Identify which cell holds the provided text, then report its [X, Y] central coordinate. 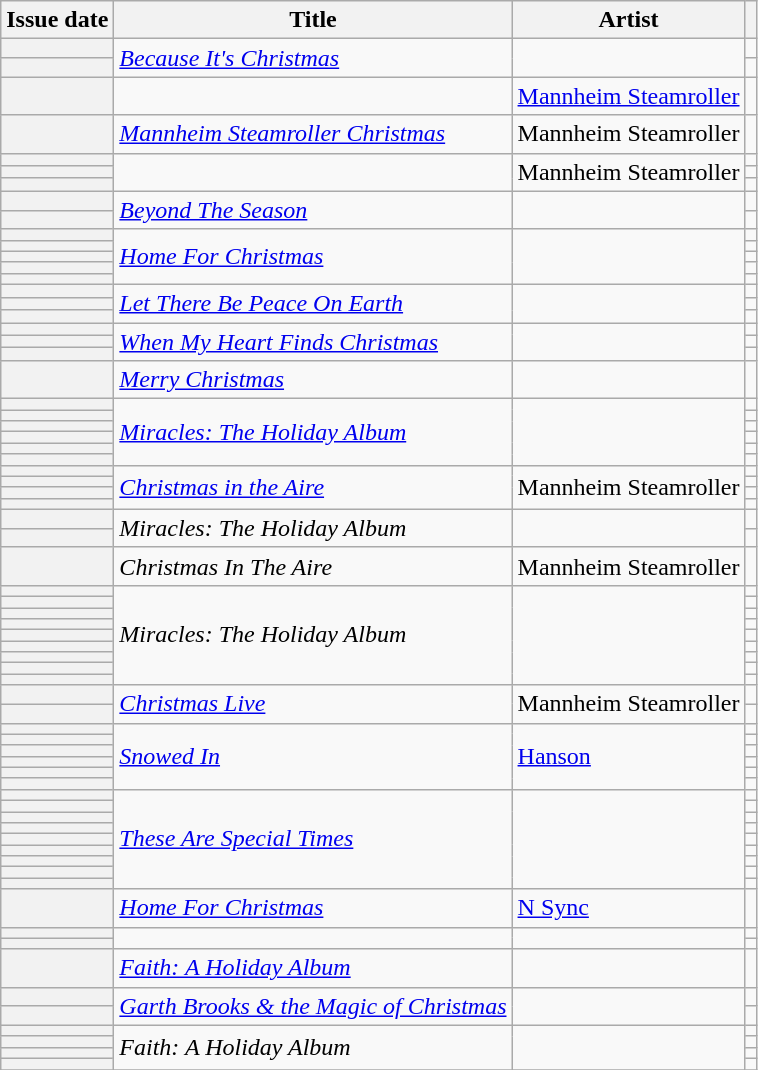
Hanson [628, 756]
Issue date [58, 20]
Let There Be Peace On Earth [313, 303]
Because It's Christmas [313, 58]
Mannheim Steamroller Christmas [313, 134]
N Sync [628, 908]
Artist [628, 20]
Christmas in the Aire [313, 487]
When My Heart Finds Christmas [313, 341]
These Are Special Times [313, 839]
Merry Christmas [313, 380]
Beyond The Season [313, 210]
Title [313, 20]
Christmas Live [313, 704]
Christmas In The Aire [313, 566]
Snowed In [313, 756]
Garth Brooks & the Magic of Christmas [313, 1006]
